Search for the cell housing the specified text and yield its [x, y] center coordinate. 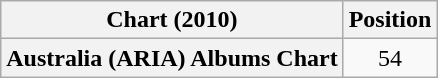
54 [390, 58]
Australia (ARIA) Albums Chart [172, 58]
Position [390, 20]
Chart (2010) [172, 20]
